Pinpoint the cell where the given text exists, returning its (x, y) midpoint coordinate. 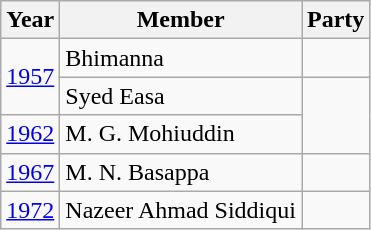
1962 (30, 134)
1967 (30, 172)
Bhimanna (181, 58)
M. G. Mohiuddin (181, 134)
Syed Easa (181, 96)
1957 (30, 77)
Party (336, 20)
Year (30, 20)
M. N. Basappa (181, 172)
Member (181, 20)
Nazeer Ahmad Siddiqui (181, 210)
1972 (30, 210)
